Find where the given text appears and provide that cell's center as [x, y] coordinate. 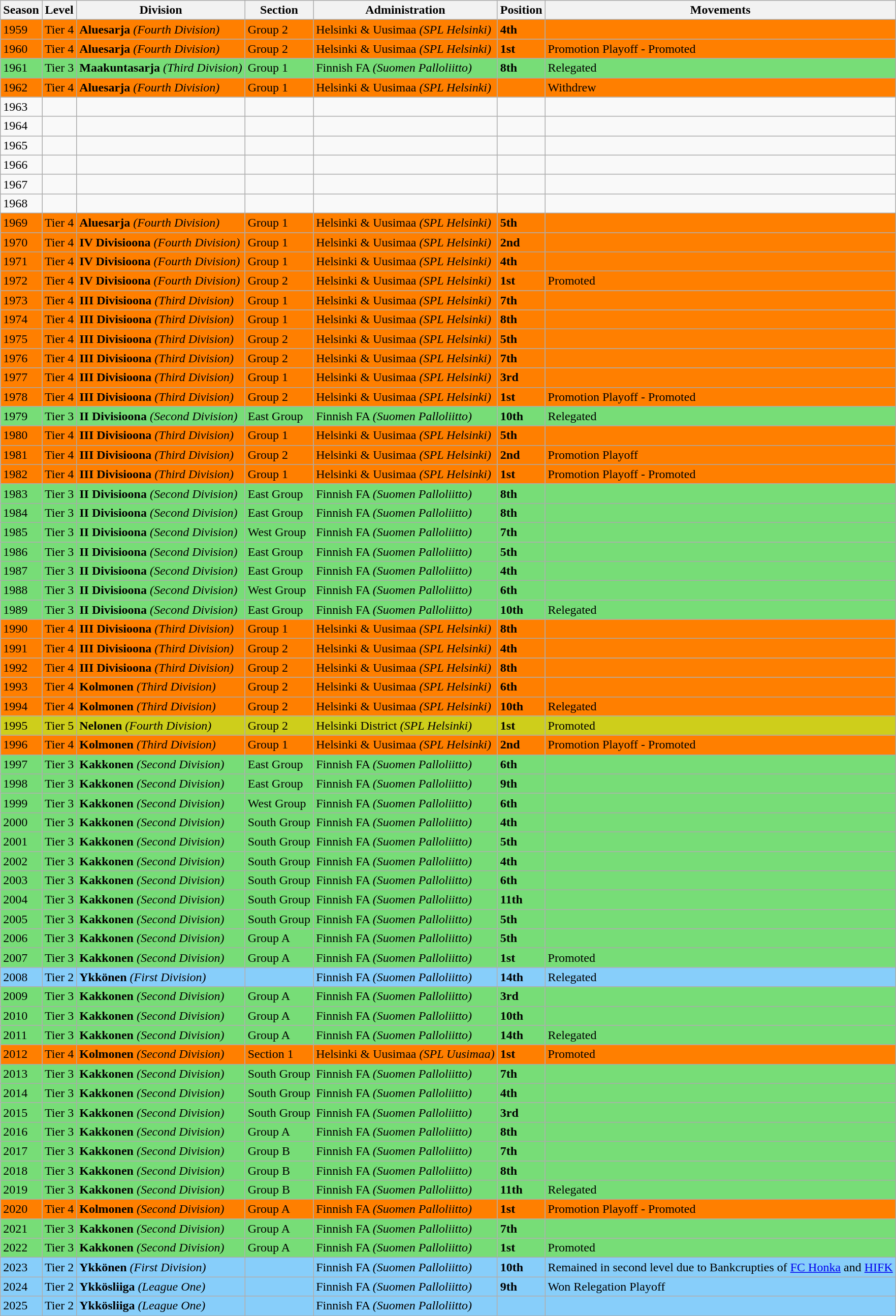
2003 [21, 881]
Helsinki District (SPL Helsinki) [405, 726]
2017 [21, 1151]
1974 [21, 320]
Division [161, 10]
1981 [21, 455]
2002 [21, 861]
2024 [21, 1287]
1962 [21, 87]
1959 [21, 29]
2005 [21, 919]
1989 [21, 610]
1995 [21, 726]
Won Relegation Playoff [720, 1287]
Remained in second level due to Bankcrupties of FC Honka and HIFK [720, 1267]
2010 [21, 1016]
1964 [21, 126]
2018 [21, 1170]
2011 [21, 1035]
1960 [21, 49]
1994 [21, 706]
1976 [21, 358]
1971 [21, 262]
1973 [21, 300]
1977 [21, 378]
1975 [21, 339]
2008 [21, 977]
1980 [21, 435]
2007 [21, 958]
Maakuntasarja (Third Division) [161, 68]
Section 1 [279, 1054]
Administration [405, 10]
2019 [21, 1190]
2012 [21, 1054]
1990 [21, 629]
1983 [21, 493]
2004 [21, 900]
Season [21, 10]
Helsinki & Uusimaa (SPL Uusimaa) [405, 1054]
Position [521, 10]
2014 [21, 1093]
2009 [21, 996]
Withdrew [720, 87]
1982 [21, 474]
2001 [21, 841]
Section [279, 10]
1968 [21, 203]
1984 [21, 513]
2006 [21, 938]
Movements [720, 10]
Level [59, 10]
2025 [21, 1306]
2020 [21, 1209]
Nelonen (Fourth Division) [161, 726]
2016 [21, 1132]
2021 [21, 1229]
1967 [21, 184]
1998 [21, 784]
1972 [21, 281]
2022 [21, 1248]
1978 [21, 397]
2000 [21, 822]
1985 [21, 532]
1963 [21, 107]
2015 [21, 1112]
2023 [21, 1267]
1965 [21, 145]
1991 [21, 648]
1986 [21, 551]
1993 [21, 687]
Promotion Playoff [720, 455]
1997 [21, 764]
1987 [21, 571]
1988 [21, 590]
1999 [21, 803]
1992 [21, 668]
1970 [21, 242]
Tier 5 [59, 726]
1979 [21, 416]
1961 [21, 68]
1996 [21, 745]
1969 [21, 223]
2013 [21, 1074]
1966 [21, 165]
